Extract the (X, Y) coordinate from the center of the cell holding the provided text.  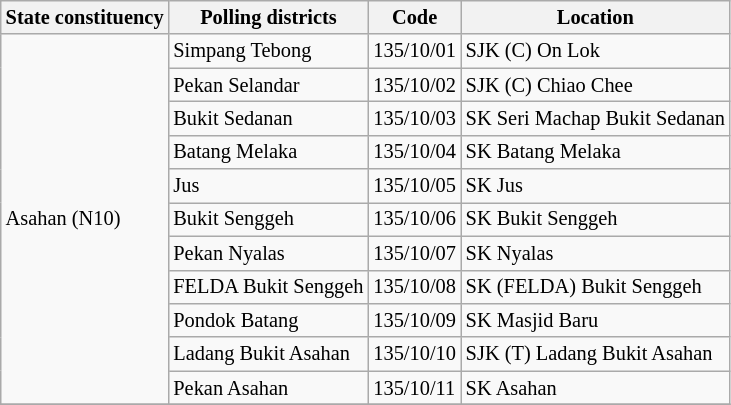
SK Bukit Senggeh (596, 219)
SK Seri Machap Bukit Sedanan (596, 118)
Pekan Nyalas (268, 253)
Location (596, 17)
Batang Melaka (268, 152)
135/10/04 (414, 152)
135/10/10 (414, 354)
Jus (268, 186)
SJK (C) On Lok (596, 51)
State constituency (85, 17)
SK Jus (596, 186)
Ladang Bukit Asahan (268, 354)
SK Batang Melaka (596, 152)
SJK (T) Ladang Bukit Asahan (596, 354)
Pondok Batang (268, 320)
135/10/11 (414, 388)
Simpang Tebong (268, 51)
Polling districts (268, 17)
FELDA Bukit Senggeh (268, 287)
Pekan Selandar (268, 85)
135/10/08 (414, 287)
135/10/07 (414, 253)
Asahan (N10) (85, 219)
Bukit Sedanan (268, 118)
Bukit Senggeh (268, 219)
135/10/06 (414, 219)
SK (FELDA) Bukit Senggeh (596, 287)
135/10/09 (414, 320)
135/10/02 (414, 85)
135/10/03 (414, 118)
SK Masjid Baru (596, 320)
Pekan Asahan (268, 388)
135/10/05 (414, 186)
SJK (C) Chiao Chee (596, 85)
135/10/01 (414, 51)
SK Asahan (596, 388)
SK Nyalas (596, 253)
Code (414, 17)
